Output the [x, y] coordinate of the center of the cell containing the given text.  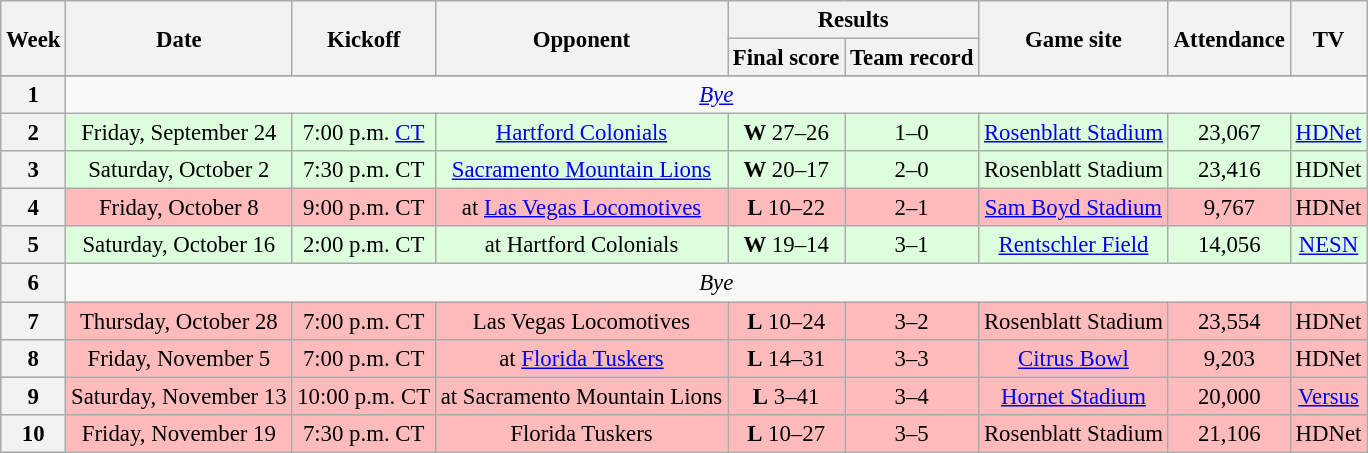
L 10–27 [786, 433]
W 27–26 [786, 133]
2 [34, 133]
Saturday, November 13 [179, 396]
Sam Boyd Stadium [1074, 208]
Opponent [581, 38]
7 [34, 321]
Sacramento Mountain Lions [581, 170]
Friday, November 5 [179, 358]
Team record [912, 58]
2–0 [912, 170]
20,000 [1229, 396]
9:00 p.m. CT [364, 208]
Friday, September 24 [179, 133]
at Las Vegas Locomotives [581, 208]
L 10–22 [786, 208]
Results [854, 20]
Rentschler Field [1074, 245]
Game site [1074, 38]
21,106 [1229, 433]
Friday, November 19 [179, 433]
NESN [1328, 245]
Date [179, 38]
14,056 [1229, 245]
23,067 [1229, 133]
at Hartford Colonials [581, 245]
Florida Tuskers [581, 433]
Week [34, 38]
L 14–31 [786, 358]
Final score [786, 58]
3–1 [912, 245]
4 [34, 208]
5 [34, 245]
Las Vegas Locomotives [581, 321]
Citrus Bowl [1074, 358]
3 [34, 170]
9 [34, 396]
Saturday, October 16 [179, 245]
Thursday, October 28 [179, 321]
Attendance [1229, 38]
9,203 [1229, 358]
Kickoff [364, 38]
W 20–17 [786, 170]
3–5 [912, 433]
at Sacramento Mountain Lions [581, 396]
23,554 [1229, 321]
Friday, October 8 [179, 208]
8 [34, 358]
10 [34, 433]
3–3 [912, 358]
3–4 [912, 396]
9,767 [1229, 208]
6 [34, 283]
Hornet Stadium [1074, 396]
1 [34, 95]
TV [1328, 38]
10:00 p.m. CT [364, 396]
3–2 [912, 321]
2:00 p.m. CT [364, 245]
L 10–24 [786, 321]
23,416 [1229, 170]
1–0 [912, 133]
W 19–14 [786, 245]
Versus [1328, 396]
2–1 [912, 208]
Hartford Colonials [581, 133]
L 3–41 [786, 396]
at Florida Tuskers [581, 358]
Saturday, October 2 [179, 170]
